Return the (X, Y) coordinate for the center point of the cell that contains the specified text.  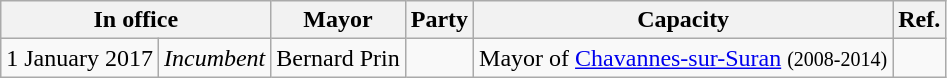
Bernard Prin (338, 58)
1 January 2017 (80, 58)
In office (136, 20)
Capacity (684, 20)
Mayor of Chavannes-sur-Suran (2008-2014) (684, 58)
Incumbent (214, 58)
Mayor (338, 20)
Party (439, 20)
Ref. (920, 20)
